Determine the (x, y) coordinate at the center of the cell enclosing the given text.  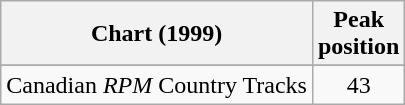
43 (358, 85)
Peakposition (358, 34)
Chart (1999) (157, 34)
Canadian RPM Country Tracks (157, 85)
